Provide the [x, y] coordinate of the cell's center where the given text is located.  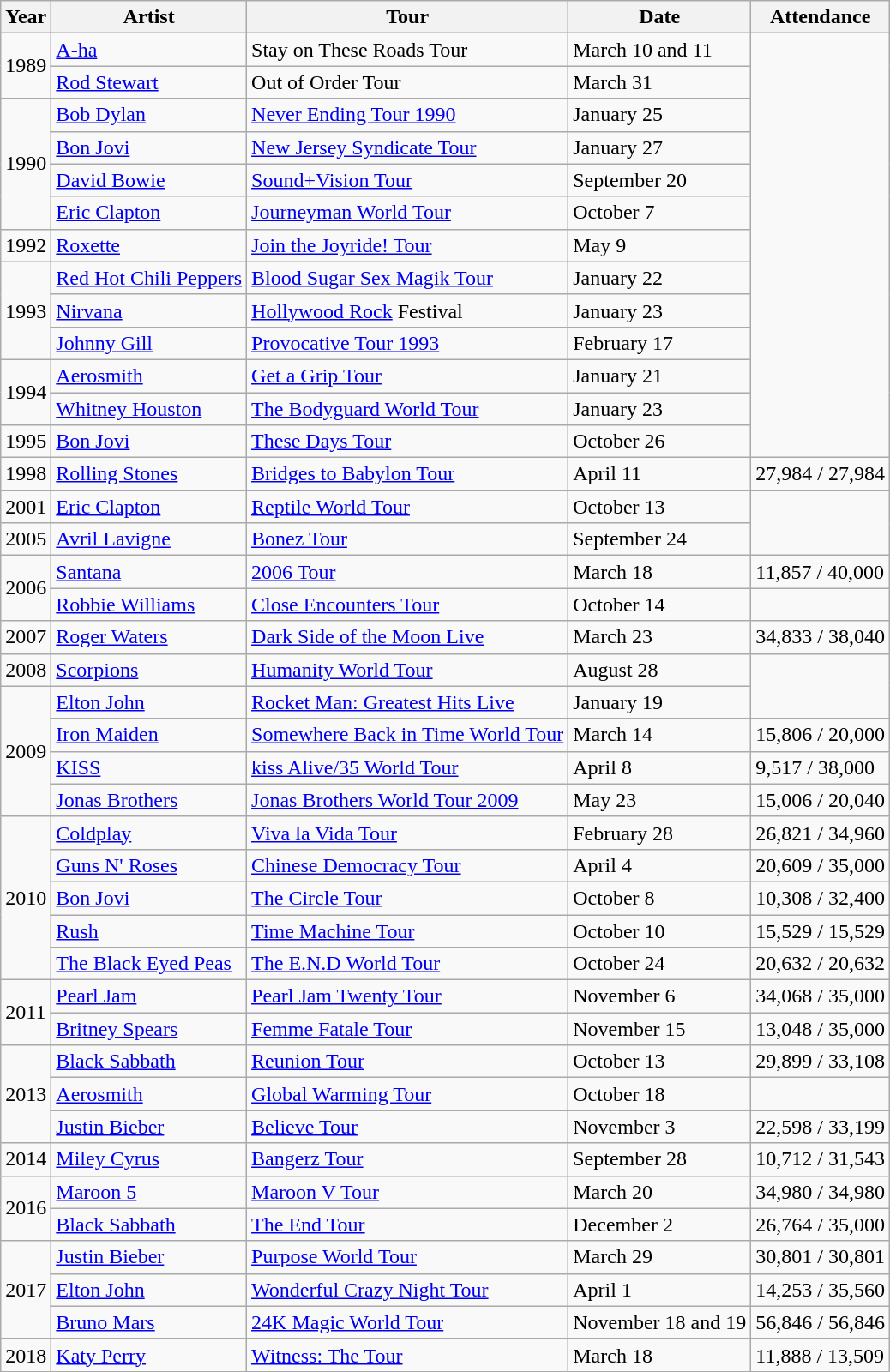
The End Tour [408, 1225]
Date [660, 17]
2006 [26, 588]
30,801 / 30,801 [821, 1257]
These Days Tour [408, 442]
Robbie Williams [149, 605]
October 24 [660, 964]
May 23 [660, 800]
Santana [149, 572]
Bruno Mars [149, 1322]
May 9 [660, 245]
Jonas Brothers World Tour 2009 [408, 800]
March 20 [660, 1192]
The Circle Tour [408, 898]
November 3 [660, 1127]
Bangerz Tour [408, 1159]
Johnny Gill [149, 343]
Witness: The Tour [408, 1355]
Maroon 5 [149, 1192]
March 14 [660, 735]
Katy Perry [149, 1355]
Chinese Democracy Tour [408, 865]
February 17 [660, 343]
Bonez Tour [408, 539]
April 11 [660, 474]
Provocative Tour 1993 [408, 343]
Tour [408, 17]
October 14 [660, 605]
Blood Sugar Sex Magik Tour [408, 278]
Time Machine Tour [408, 930]
2013 [26, 1094]
January 25 [660, 115]
New Jersey Syndicate Tour [408, 147]
1995 [26, 442]
13,048 / 35,000 [821, 1029]
2014 [26, 1159]
Femme Fatale Tour [408, 1029]
15,529 / 15,529 [821, 930]
Pearl Jam [149, 996]
Viva la Vida Tour [408, 833]
January 19 [660, 702]
2006 Tour [408, 572]
34,833 / 38,040 [821, 637]
1994 [26, 392]
2017 [26, 1290]
Roger Waters [149, 637]
kiss Alive/35 World Tour [408, 767]
Global Warming Tour [408, 1094]
20,632 / 20,632 [821, 964]
Humanity World Tour [408, 670]
Close Encounters Tour [408, 605]
The E.N.D World Tour [408, 964]
1992 [26, 245]
Coldplay [149, 833]
August 28 [660, 670]
April 8 [660, 767]
November 6 [660, 996]
Red Hot Chili Peppers [149, 278]
Maroon V Tour [408, 1192]
March 29 [660, 1257]
January 22 [660, 278]
Bob Dylan [149, 115]
February 28 [660, 833]
34,980 / 34,980 [821, 1192]
Hollywood Rock Festival [408, 310]
January 27 [660, 147]
Rolling Stones [149, 474]
22,598 / 33,199 [821, 1127]
October 8 [660, 898]
December 2 [660, 1225]
The Black Eyed Peas [149, 964]
Rocket Man: Greatest Hits Live [408, 702]
Dark Side of the Moon Live [408, 637]
Journeyman World Tour [408, 213]
April 1 [660, 1290]
Avril Lavigne [149, 539]
Join the Joyride! Tour [408, 245]
Attendance [821, 17]
Never Ending Tour 1990 [408, 115]
David Bowie [149, 180]
Purpose World Tour [408, 1257]
A-ha [149, 50]
2009 [26, 751]
26,821 / 34,960 [821, 833]
October 7 [660, 213]
Jonas Brothers [149, 800]
Pearl Jam Twenty Tour [408, 996]
September 24 [660, 539]
Roxette [149, 245]
Year [26, 17]
15,806 / 20,000 [821, 735]
26,764 / 35,000 [821, 1225]
2011 [26, 1013]
KISS [149, 767]
29,899 / 33,108 [821, 1062]
Britney Spears [149, 1029]
2001 [26, 507]
April 4 [660, 865]
Iron Maiden [149, 735]
Artist [149, 17]
March 31 [660, 82]
Out of Order Tour [408, 82]
Reunion Tour [408, 1062]
9,517 / 38,000 [821, 767]
November 15 [660, 1029]
Get a Grip Tour [408, 376]
1993 [26, 310]
11,888 / 13,509 [821, 1355]
Miley Cyrus [149, 1159]
10,712 / 31,543 [821, 1159]
Believe Tour [408, 1127]
27,984 / 27,984 [821, 474]
Somewhere Back in Time World Tour [408, 735]
October 26 [660, 442]
January 21 [660, 376]
20,609 / 35,000 [821, 865]
1989 [26, 66]
October 10 [660, 930]
56,846 / 56,846 [821, 1322]
November 18 and 19 [660, 1322]
October 18 [660, 1094]
Whitney Houston [149, 409]
34,068 / 35,000 [821, 996]
11,857 / 40,000 [821, 572]
2007 [26, 637]
Rod Stewart [149, 82]
March 10 and 11 [660, 50]
2016 [26, 1208]
24K Magic World Tour [408, 1322]
2008 [26, 670]
2018 [26, 1355]
Guns N' Roses [149, 865]
2010 [26, 898]
Bridges to Babylon Tour [408, 474]
10,308 / 32,400 [821, 898]
Scorpions [149, 670]
Nirvana [149, 310]
1998 [26, 474]
September 20 [660, 180]
14,253 / 35,560 [821, 1290]
Sound+Vision Tour [408, 180]
March 23 [660, 637]
15,006 / 20,040 [821, 800]
Rush [149, 930]
The Bodyguard World Tour [408, 409]
2005 [26, 539]
Stay on These Roads Tour [408, 50]
1990 [26, 164]
September 28 [660, 1159]
Reptile World Tour [408, 507]
Wonderful Crazy Night Tour [408, 1290]
